Search for the cell housing the specified text and yield its (X, Y) center coordinate. 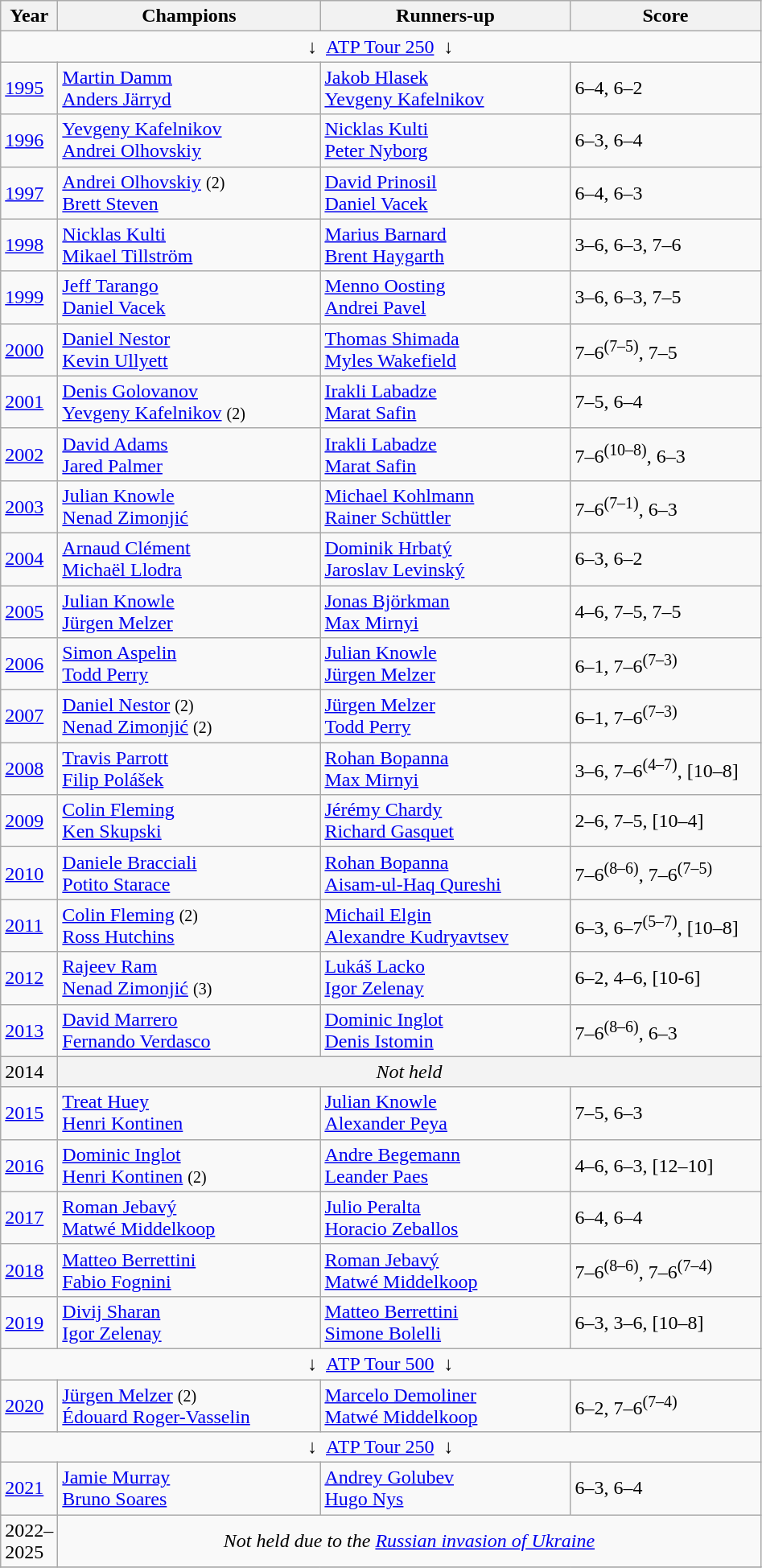
2003 (29, 507)
Jürgen Melzer Todd Perry (446, 716)
David Prinosil Daniel Vacek (446, 193)
Travis Parrott Filip Polášek (189, 769)
Daniel Nestor (2) Nenad Zimonjić (2) (189, 716)
Matteo Berrettini Simone Bolelli (446, 1323)
2016 (29, 1165)
2021 (29, 1488)
2012 (29, 978)
Martin Damm Anders Järryd (189, 88)
Andre Begemann Leander Paes (446, 1165)
7–6(8–6), 6–3 (665, 1030)
6–3, 6–7(5–7), [10–8] (665, 925)
Dominic Inglot Henri Kontinen (2) (189, 1165)
Colin Fleming Ken Skupski (189, 821)
Yevgeny Kafelnikov Andrei Olhovskiy (189, 140)
Rohan Bopanna Aisam-ul-Haq Qureshi (446, 874)
1995 (29, 88)
Runners-up (446, 16)
2001 (29, 402)
Matteo Berrettini Fabio Fognini (189, 1270)
2009 (29, 821)
7–6(7–1), 6–3 (665, 507)
Nicklas Kulti Peter Nyborg (446, 140)
Julian Knowle Alexander Peya (446, 1113)
1998 (29, 245)
Score (665, 16)
2022–2025 (29, 1541)
↓ ATP Tour 500 ↓ (381, 1364)
2002 (29, 454)
3–6, 6–3, 7–5 (665, 298)
Dominic Inglot Denis Istomin (446, 1030)
Andrei Olhovskiy (2) Brett Steven (189, 193)
Menno Oosting Andrei Pavel (446, 298)
2008 (29, 769)
Lukáš Lacko Igor Zelenay (446, 978)
Michael Kohlmann Rainer Schüttler (446, 507)
1997 (29, 193)
6–2, 4–6, [10-6] (665, 978)
6–2, 7–6(7–4) (665, 1405)
Jürgen Melzer (2) Édouard Roger-Vasselin (189, 1405)
7–6(7–5), 7–5 (665, 349)
Jakob Hlasek Yevgeny Kafelnikov (446, 88)
Nicklas Kulti Mikael Tillström (189, 245)
6–4, 6–3 (665, 193)
Marius Barnard Brent Haygarth (446, 245)
6–4, 6–4 (665, 1218)
4–6, 6–3, [12–10] (665, 1165)
2011 (29, 925)
Champions (189, 16)
Dominik Hrbatý Jaroslav Levinský (446, 558)
Not held due to the Russian invasion of Ukraine (409, 1541)
2017 (29, 1218)
2007 (29, 716)
Julio Peralta Horacio Zeballos (446, 1218)
7–5, 6–3 (665, 1113)
6–3, 6–2 (665, 558)
2015 (29, 1113)
Year (29, 16)
Divij Sharan Igor Zelenay (189, 1323)
2005 (29, 611)
7–6(10–8), 6–3 (665, 454)
Daniel Nestor Kevin Ullyett (189, 349)
Rohan Bopanna Max Mirnyi (446, 769)
Rajeev Ram Nenad Zimonjić (3) (189, 978)
Thomas Shimada Myles Wakefield (446, 349)
2006 (29, 665)
6–3, 3–6, [10–8] (665, 1323)
2004 (29, 558)
2–6, 7–5, [10–4] (665, 821)
7–5, 6–4 (665, 402)
2019 (29, 1323)
Jonas Björkman Max Mirnyi (446, 611)
Daniele Bracciali Potito Starace (189, 874)
1996 (29, 140)
Not held (409, 1072)
Jamie Murray Bruno Soares (189, 1488)
David Adams Jared Palmer (189, 454)
4–6, 7–5, 7–5 (665, 611)
Jérémy Chardy Richard Gasquet (446, 821)
7–6(8–6), 7–6(7–4) (665, 1270)
2010 (29, 874)
Treat Huey Henri Kontinen (189, 1113)
David Marrero Fernando Verdasco (189, 1030)
2018 (29, 1270)
Andrey Golubev Hugo Nys (446, 1488)
2014 (29, 1072)
6–4, 6–2 (665, 88)
3–6, 7–6(4–7), [10–8] (665, 769)
1999 (29, 298)
3–6, 6–3, 7–6 (665, 245)
2020 (29, 1405)
Simon Aspelin Todd Perry (189, 665)
Jeff Tarango Daniel Vacek (189, 298)
Julian Knowle Nenad Zimonjić (189, 507)
Denis Golovanov Yevgeny Kafelnikov (2) (189, 402)
Marcelo Demoliner Matwé Middelkoop (446, 1405)
2013 (29, 1030)
Michail Elgin Alexandre Kudryavtsev (446, 925)
7–6(8–6), 7–6(7–5) (665, 874)
Colin Fleming (2) Ross Hutchins (189, 925)
Arnaud Clément Michaël Llodra (189, 558)
2000 (29, 349)
